Provide the (X, Y) coordinate of the cell's center where the given text is located.  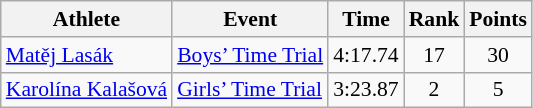
Time (366, 19)
Event (250, 19)
30 (498, 55)
5 (498, 90)
Matěj Lasák (86, 55)
17 (434, 55)
Athlete (86, 19)
4:17.74 (366, 55)
Boys’ Time Trial (250, 55)
2 (434, 90)
Rank (434, 19)
3:23.87 (366, 90)
Points (498, 19)
Girls’ Time Trial (250, 90)
Karolína Kalašová (86, 90)
